Scan for the cell matching the given text and deliver its [x, y] coordinate at center. 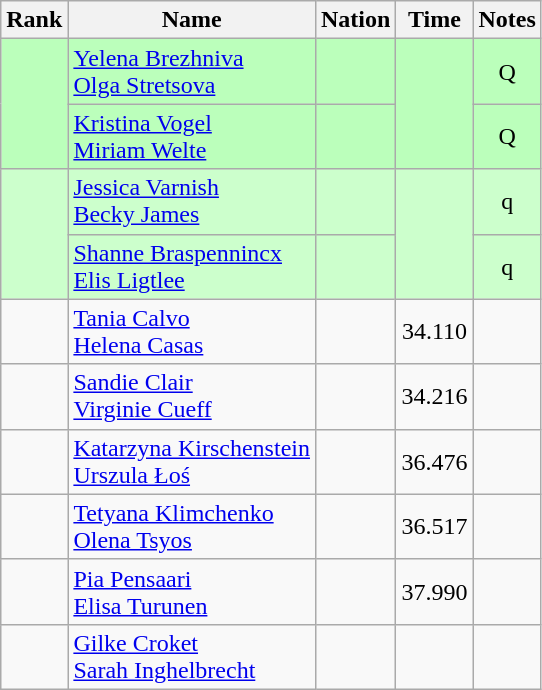
Notes [507, 20]
34.110 [434, 332]
Pia PensaariElisa Turunen [192, 592]
34.216 [434, 396]
Nation [355, 20]
Katarzyna KirschensteinUrszula Łoś [192, 462]
Kristina VogelMiriam Welte [192, 136]
Rank [34, 20]
Tetyana KlimchenkoOlena Tsyos [192, 526]
Yelena BrezhnivaOlga Stretsova [192, 72]
Shanne BraspennincxElis Ligtlee [192, 266]
Tania CalvoHelena Casas [192, 332]
Gilke CroketSarah Inghelbrecht [192, 656]
Name [192, 20]
Jessica VarnishBecky James [192, 202]
36.517 [434, 526]
Sandie ClairVirginie Cueff [192, 396]
37.990 [434, 592]
36.476 [434, 462]
Time [434, 20]
